Locate the cell with the specified text and output its (X, Y) center coordinate. 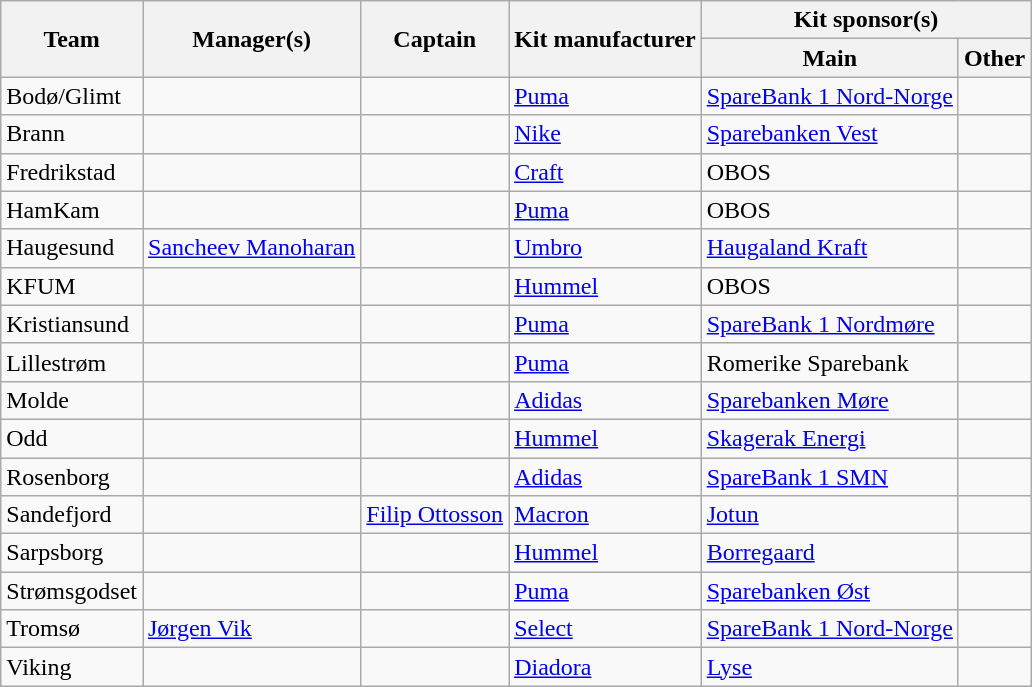
Sancheev Manoharan (251, 248)
Macron (606, 515)
Strømsgodset (72, 591)
Kit manufacturer (606, 39)
Kit sponsor(s) (866, 20)
Brann (72, 134)
Sparebanken Vest (830, 134)
Sparebanken Møre (830, 400)
Other (994, 58)
Jotun (830, 515)
Sparebanken Øst (830, 591)
Captain (435, 39)
Lyse (830, 667)
Viking (72, 667)
SpareBank 1 SMN (830, 477)
Sandefjord (72, 515)
Haugaland Kraft (830, 248)
Haugesund (72, 248)
Filip Ottosson (435, 515)
Team (72, 39)
Molde (72, 400)
Tromsø (72, 629)
Craft (606, 172)
Skagerak Energi (830, 438)
Umbro (606, 248)
Romerike Sparebank (830, 362)
Rosenborg (72, 477)
Borregaard (830, 553)
SpareBank 1 Nordmøre (830, 324)
Bodø/Glimt (72, 96)
Main (830, 58)
Fredrikstad (72, 172)
Kristiansund (72, 324)
Odd (72, 438)
Lillestrøm (72, 362)
HamKam (72, 210)
Sarpsborg (72, 553)
KFUM (72, 286)
Diadora (606, 667)
Nike (606, 134)
Jørgen Vik (251, 629)
Select (606, 629)
Manager(s) (251, 39)
